Identify which cell holds the provided text, then report its [x, y] central coordinate. 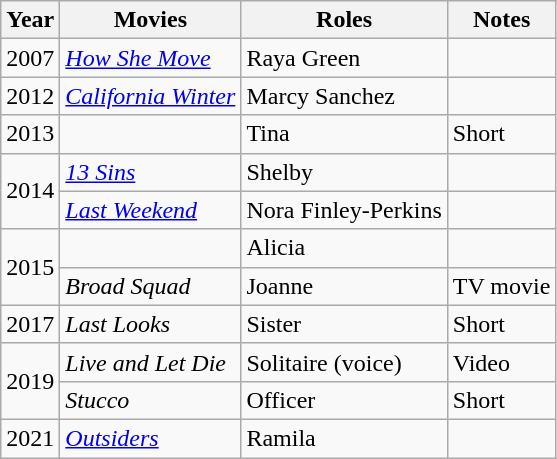
Stucco [150, 400]
13 Sins [150, 172]
2013 [30, 134]
Notes [502, 20]
Movies [150, 20]
2007 [30, 58]
Broad Squad [150, 286]
How She Move [150, 58]
Solitaire (voice) [344, 362]
California Winter [150, 96]
Live and Let Die [150, 362]
Shelby [344, 172]
Sister [344, 324]
Tina [344, 134]
Raya Green [344, 58]
Marcy Sanchez [344, 96]
Roles [344, 20]
Alicia [344, 248]
Nora Finley-Perkins [344, 210]
2021 [30, 438]
2017 [30, 324]
2012 [30, 96]
2019 [30, 381]
Joanne [344, 286]
Video [502, 362]
Year [30, 20]
Outsiders [150, 438]
Officer [344, 400]
2015 [30, 267]
Last Weekend [150, 210]
2014 [30, 191]
Ramila [344, 438]
TV movie [502, 286]
Last Looks [150, 324]
